Extract the (x, y) coordinate from the center of the cell holding the provided text.  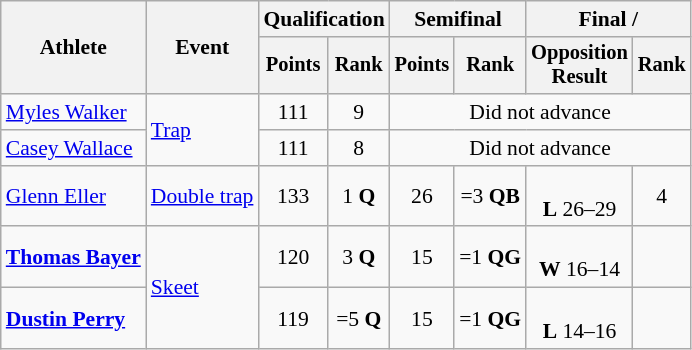
Dustin Perry (74, 318)
Semifinal (458, 19)
Glenn Eller (74, 196)
4 (662, 196)
Qualification (324, 19)
Skeet (202, 288)
Casey Wallace (74, 148)
Athlete (74, 48)
=3 QB (490, 196)
Trap (202, 130)
Thomas Bayer (74, 258)
L 14–16 (580, 318)
Final / (608, 19)
26 (422, 196)
=5 Q (359, 318)
3 Q (359, 258)
120 (292, 258)
W 16–14 (580, 258)
9 (359, 112)
133 (292, 196)
119 (292, 318)
Double trap (202, 196)
L 26–29 (580, 196)
1 Q (359, 196)
Event (202, 48)
Myles Walker (74, 112)
OppositionResult (580, 66)
8 (359, 148)
